Search for the cell housing the specified text and yield its (X, Y) center coordinate. 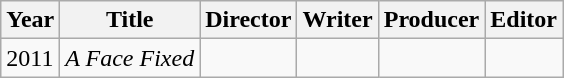
Editor (524, 20)
Director (248, 20)
Producer (432, 20)
Year (30, 20)
Writer (338, 20)
2011 (30, 58)
Title (130, 20)
A Face Fixed (130, 58)
